Determine the (X, Y) coordinate at the center of the cell enclosing the given text.  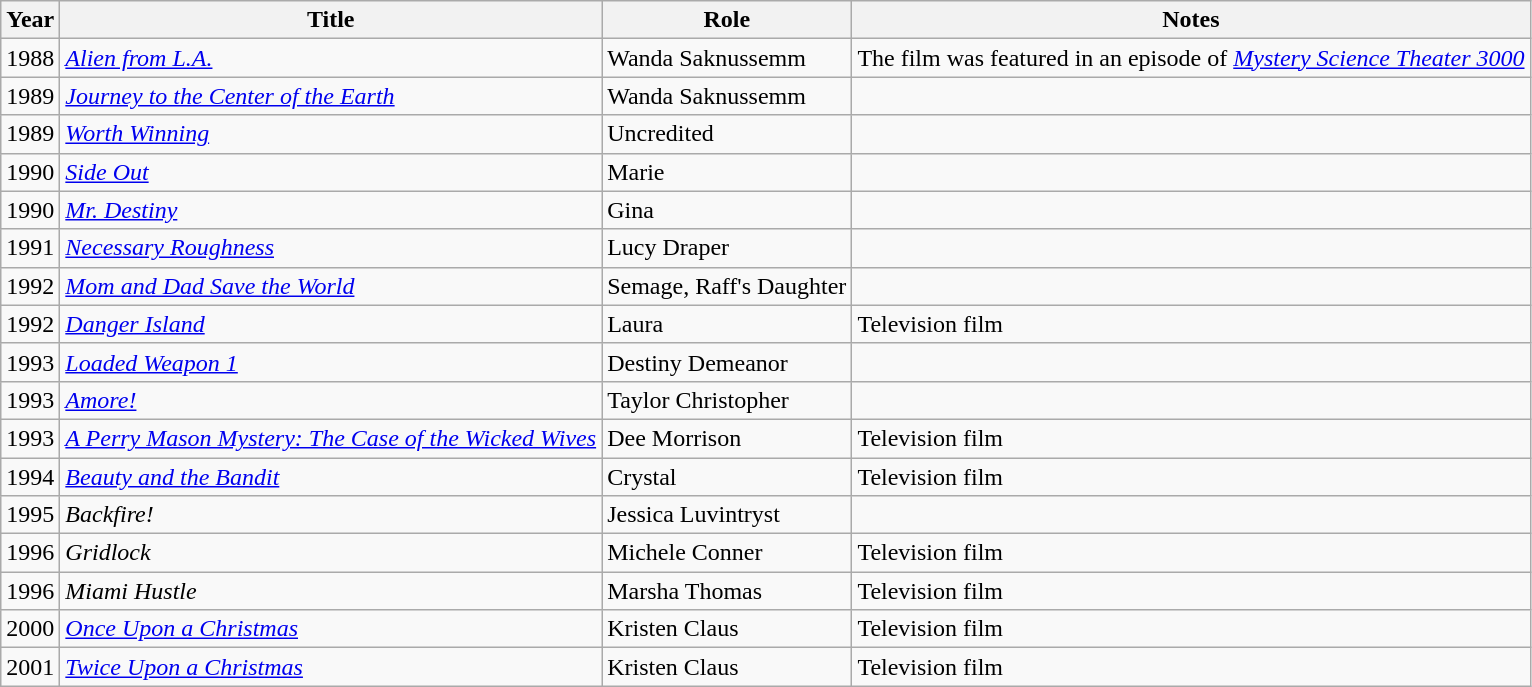
Mom and Dad Save the World (331, 286)
Dee Morrison (727, 438)
Title (331, 20)
Jessica Luvintryst (727, 515)
The film was featured in an episode of Mystery Science Theater 3000 (1191, 58)
Taylor Christopher (727, 400)
Journey to the Center of the Earth (331, 96)
Danger Island (331, 324)
Notes (1191, 20)
Once Upon a Christmas (331, 629)
1994 (30, 477)
Year (30, 20)
Alien from L.A. (331, 58)
Beauty and the Bandit (331, 477)
2001 (30, 667)
Uncredited (727, 134)
A Perry Mason Mystery: The Case of the Wicked Wives (331, 438)
Side Out (331, 172)
Michele Conner (727, 553)
Semage, Raff's Daughter (727, 286)
Twice Upon a Christmas (331, 667)
1988 (30, 58)
Amore! (331, 400)
Backfire! (331, 515)
Lucy Draper (727, 248)
Loaded Weapon 1 (331, 362)
Role (727, 20)
Destiny Demeanor (727, 362)
Mr. Destiny (331, 210)
Necessary Roughness (331, 248)
1991 (30, 248)
1995 (30, 515)
Crystal (727, 477)
Worth Winning (331, 134)
Miami Hustle (331, 591)
Laura (727, 324)
Marsha Thomas (727, 591)
2000 (30, 629)
Marie (727, 172)
Gina (727, 210)
Gridlock (331, 553)
